Return the (X, Y) coordinate for the center point of the cell that contains the specified text.  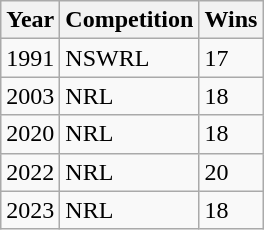
Year (30, 20)
Competition (130, 20)
2023 (30, 210)
NSWRL (130, 58)
2022 (30, 172)
Wins (231, 20)
2003 (30, 96)
1991 (30, 58)
17 (231, 58)
2020 (30, 134)
20 (231, 172)
